Identify which cell holds the provided text, then report its (x, y) central coordinate. 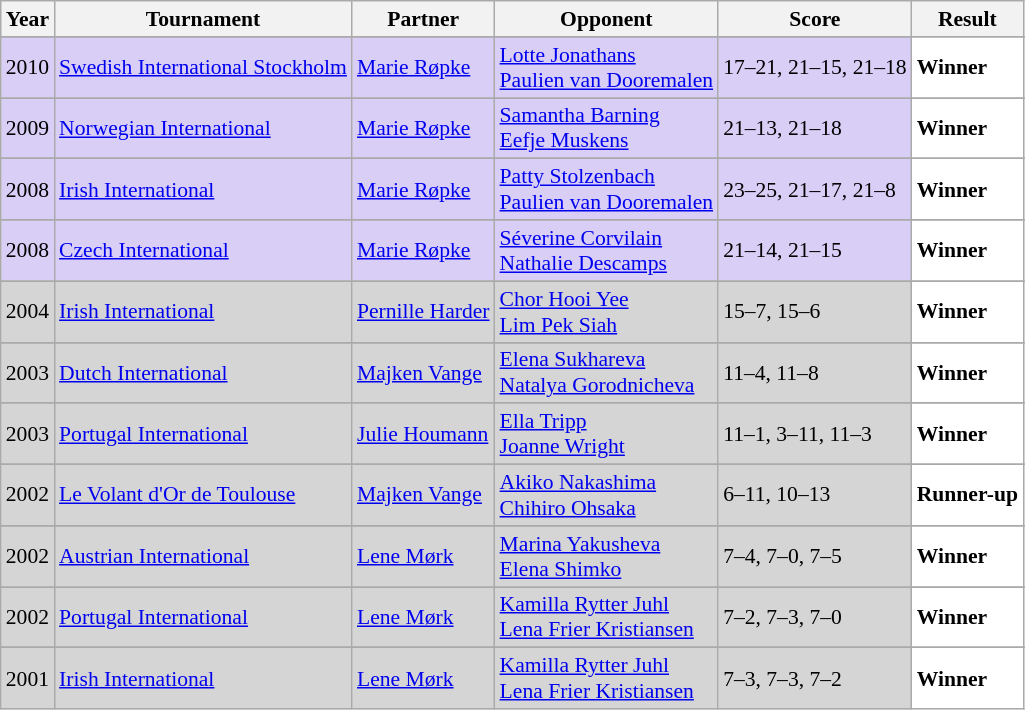
21–14, 21–15 (815, 250)
Chor Hooi Yee Lim Pek Siah (607, 312)
Akiko Nakashima Chihiro Ohsaka (607, 496)
Julie Houmann (424, 434)
Séverine Corvilain Nathalie Descamps (607, 250)
17–21, 21–15, 21–18 (815, 68)
Score (815, 19)
15–7, 15–6 (815, 312)
2004 (28, 312)
Opponent (607, 19)
Czech International (203, 250)
2001 (28, 678)
11–4, 11–8 (815, 372)
6–11, 10–13 (815, 496)
2010 (28, 68)
Ella Tripp Joanne Wright (607, 434)
Pernille Harder (424, 312)
7–2, 7–3, 7–0 (815, 618)
Patty Stolzenbach Paulien van Dooremalen (607, 190)
21–13, 21–18 (815, 128)
Norwegian International (203, 128)
7–4, 7–0, 7–5 (815, 556)
Le Volant d'Or de Toulouse (203, 496)
2009 (28, 128)
7–3, 7–3, 7–2 (815, 678)
Tournament (203, 19)
11–1, 3–11, 11–3 (815, 434)
Elena Sukhareva Natalya Gorodnicheva (607, 372)
Lotte Jonathans Paulien van Dooremalen (607, 68)
Result (968, 19)
Austrian International (203, 556)
Runner-up (968, 496)
Swedish International Stockholm (203, 68)
Dutch International (203, 372)
Year (28, 19)
Marina Yakusheva Elena Shimko (607, 556)
23–25, 21–17, 21–8 (815, 190)
Samantha Barning Eefje Muskens (607, 128)
Partner (424, 19)
